Pinpoint the cell where the given text exists, returning its [x, y] midpoint coordinate. 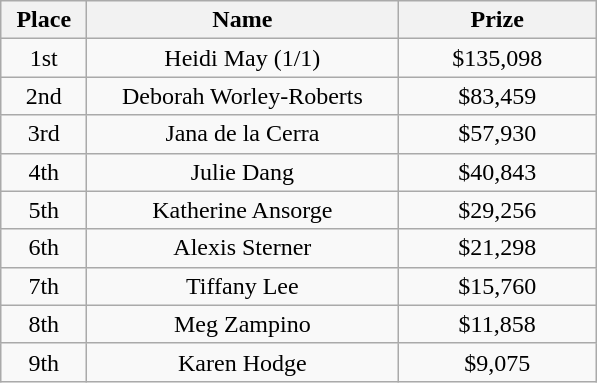
Place [44, 20]
Karen Hodge [242, 362]
Tiffany Lee [242, 286]
Name [242, 20]
9th [44, 362]
3rd [44, 134]
Prize [498, 20]
$40,843 [498, 172]
Heidi May (1/1) [242, 58]
$15,760 [498, 286]
Julie Dang [242, 172]
2nd [44, 96]
$29,256 [498, 210]
$57,930 [498, 134]
$135,098 [498, 58]
Meg Zampino [242, 324]
Jana de la Cerra [242, 134]
5th [44, 210]
Katherine Ansorge [242, 210]
8th [44, 324]
4th [44, 172]
$21,298 [498, 248]
$9,075 [498, 362]
6th [44, 248]
7th [44, 286]
Alexis Sterner [242, 248]
1st [44, 58]
$83,459 [498, 96]
$11,858 [498, 324]
Deborah Worley-Roberts [242, 96]
